Pinpoint the cell where the given text exists, returning its (X, Y) midpoint coordinate. 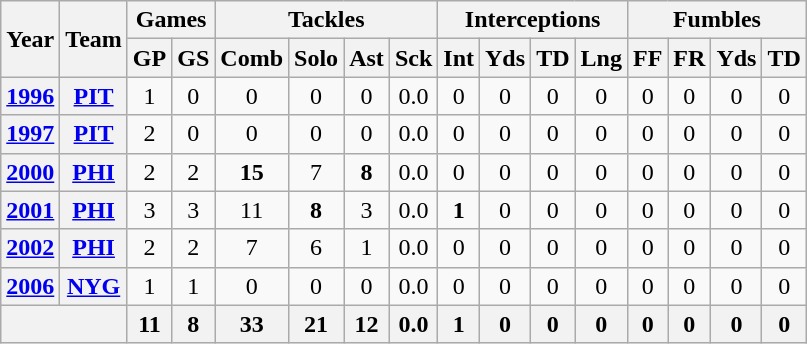
Team (94, 39)
FF (647, 58)
33 (252, 324)
Year (30, 39)
2002 (30, 248)
1997 (30, 134)
2000 (30, 172)
Sck (413, 58)
Solo (316, 58)
Fumbles (716, 20)
Lng (601, 58)
GP (149, 58)
6 (316, 248)
FR (690, 58)
1996 (30, 96)
Ast (367, 58)
Games (170, 20)
12 (367, 324)
Interceptions (533, 20)
21 (316, 324)
Comb (252, 58)
Int (459, 58)
GS (194, 58)
NYG (94, 286)
2006 (30, 286)
2001 (30, 210)
15 (252, 172)
Tackles (326, 20)
